Find where the given text appears and provide that cell's center as [X, Y] coordinate. 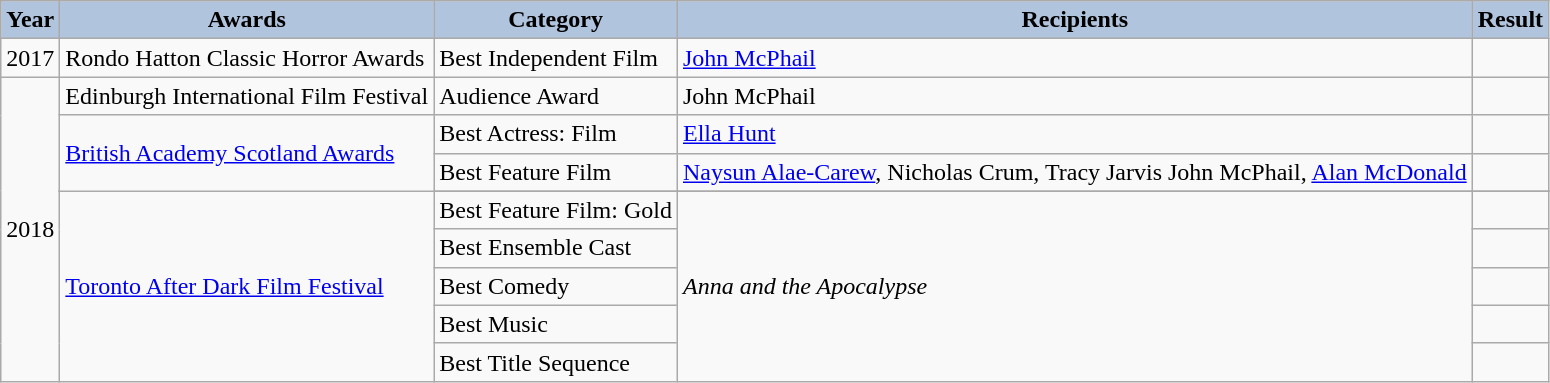
Best Music [556, 324]
Toronto After Dark Film Festival [247, 286]
Year [30, 20]
Best Independent Film [556, 58]
Best Ensemble Cast [556, 248]
2017 [30, 58]
Rondo Hatton Classic Horror Awards [247, 58]
Edinburgh International Film Festival [247, 96]
Naysun Alae-Carew, Nicholas Crum, Tracy Jarvis John McPhail, Alan McDonald [1074, 172]
Audience Award [556, 96]
British Academy Scotland Awards [247, 153]
Best Feature Film: Gold [556, 210]
Best Feature Film [556, 172]
Result [1510, 20]
Best Comedy [556, 286]
Ella Hunt [1074, 134]
Awards [247, 20]
Best Title Sequence [556, 362]
Recipients [1074, 20]
Anna and the Apocalypse [1074, 286]
Best Actress: Film [556, 134]
2018 [30, 229]
Category [556, 20]
